Extract the [X, Y] coordinate from the center of the cell holding the provided text.  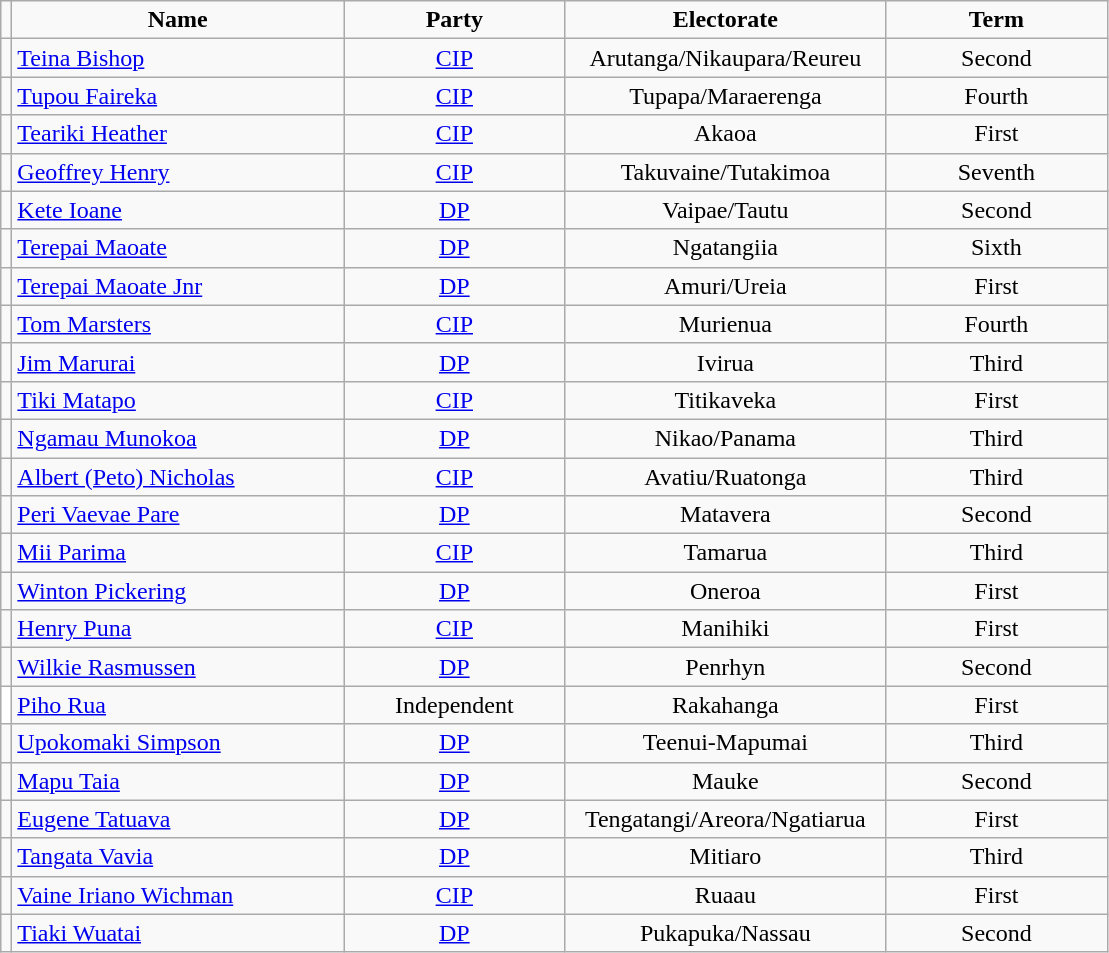
Tiaki Wuatai [178, 933]
Nikao/Panama [726, 438]
Arutanga/Nikaupara/Reureu [726, 58]
Term [996, 20]
Rakahanga [726, 705]
Kete Ioane [178, 210]
Terepai Maoate [178, 248]
Terepai Maoate Jnr [178, 286]
Tupapa/Maraerenga [726, 96]
Piho Rua [178, 705]
Wilkie Rasmussen [178, 667]
Mapu Taia [178, 781]
Matavera [726, 515]
Titikaveka [726, 400]
Mii Parima [178, 553]
Teina Bishop [178, 58]
Albert (Peto) Nicholas [178, 477]
Murienua [726, 324]
Oneroa [726, 591]
Henry Puna [178, 629]
Name [178, 20]
Independent [454, 705]
Tom Marsters [178, 324]
Peri Vaevae Pare [178, 515]
Tiki Matapo [178, 400]
Teariki Heather [178, 134]
Eugene Tatuava [178, 819]
Jim Marurai [178, 362]
Manihiki [726, 629]
Upokomaki Simpson [178, 743]
Electorate [726, 20]
Tupou Faireka [178, 96]
Vaine Iriano Wichman [178, 895]
Akaoa [726, 134]
Winton Pickering [178, 591]
Ivirua [726, 362]
Tangata Vavia [178, 857]
Ngatangiia [726, 248]
Takuvaine/Tutakimoa [726, 172]
Party [454, 20]
Teenui-Mapumai [726, 743]
Tamarua [726, 553]
Avatiu/Ruatonga [726, 477]
Sixth [996, 248]
Tengatangi/Areora/Ngatiarua [726, 819]
Ruaau [726, 895]
Geoffrey Henry [178, 172]
Amuri/Ureia [726, 286]
Mauke [726, 781]
Vaipae/Tautu [726, 210]
Seventh [996, 172]
Ngamau Munokoa [178, 438]
Mitiaro [726, 857]
Pukapuka/Nassau [726, 933]
Penrhyn [726, 667]
